Identify which cell holds the provided text, then report its [x, y] central coordinate. 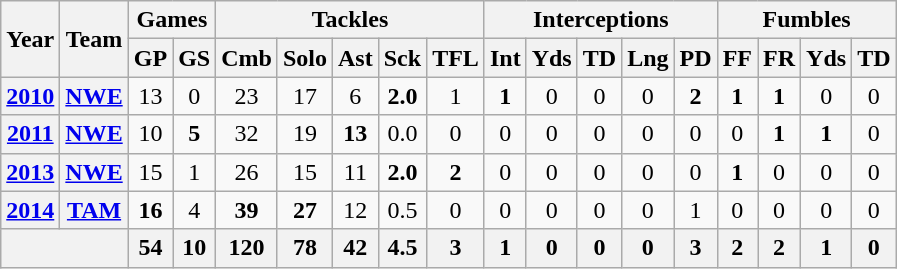
78 [304, 248]
Solo [304, 58]
54 [150, 248]
GP [150, 58]
FF [737, 58]
Tackles [350, 20]
6 [356, 96]
12 [356, 210]
4.5 [402, 248]
26 [247, 172]
2014 [30, 210]
23 [247, 96]
2013 [30, 172]
FR [780, 58]
GS [194, 58]
4 [194, 210]
Team [94, 39]
TAM [94, 210]
Games [172, 20]
Sck [402, 58]
Cmb [247, 58]
2011 [30, 134]
TFL [456, 58]
Lng [648, 58]
16 [150, 210]
32 [247, 134]
120 [247, 248]
39 [247, 210]
11 [356, 172]
0.0 [402, 134]
17 [304, 96]
Year [30, 39]
27 [304, 210]
PD [696, 58]
5 [194, 134]
42 [356, 248]
Ast [356, 58]
19 [304, 134]
Interceptions [600, 20]
2010 [30, 96]
0.5 [402, 210]
Int [505, 58]
Fumbles [806, 20]
